Provide the [x, y] coordinate of the cell's center where the given text is located.  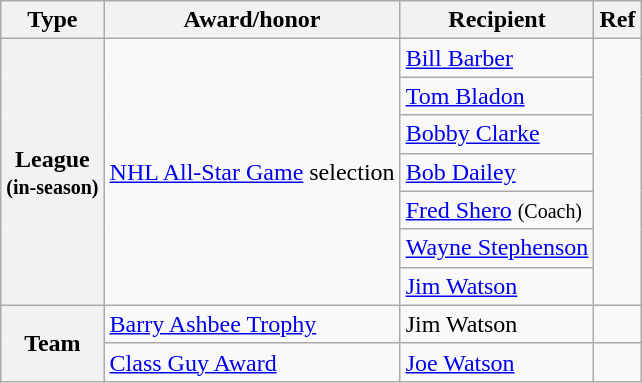
Team [52, 343]
Barry Ashbee Trophy [252, 324]
Bill Barber [497, 58]
Bobby Clarke [497, 134]
Joe Watson [497, 362]
Type [52, 20]
NHL All-Star Game selection [252, 172]
Class Guy Award [252, 362]
Bob Dailey [497, 172]
Ref [618, 20]
Wayne Stephenson [497, 248]
League(in-season) [52, 172]
Award/honor [252, 20]
Recipient [497, 20]
Tom Bladon [497, 96]
Fred Shero (Coach) [497, 210]
